Search for the cell housing the specified text and yield its (X, Y) center coordinate. 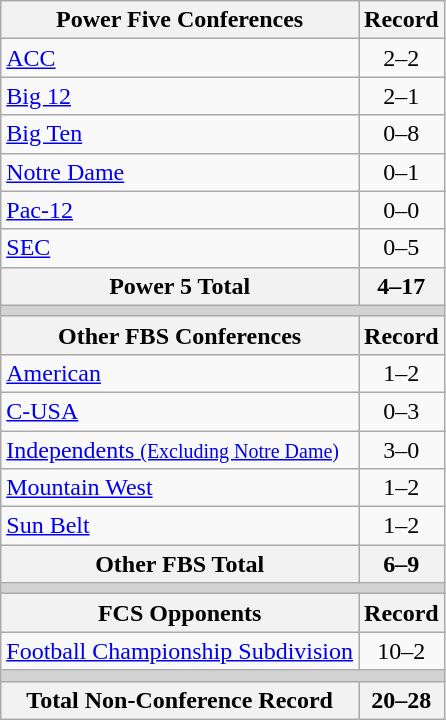
Big Ten (180, 134)
0–8 (402, 134)
Other FBS Conferences (180, 335)
10–2 (402, 651)
Independents (Excluding Notre Dame) (180, 449)
Power Five Conferences (180, 20)
American (180, 373)
Power 5 Total (180, 286)
Pac-12 (180, 210)
2–2 (402, 58)
Other FBS Total (180, 564)
0–5 (402, 248)
0–1 (402, 172)
2–1 (402, 96)
FCS Opponents (180, 613)
ACC (180, 58)
20–28 (402, 700)
SEC (180, 248)
Mountain West (180, 488)
Football Championship Subdivision (180, 651)
4–17 (402, 286)
C-USA (180, 411)
6–9 (402, 564)
Total Non-Conference Record (180, 700)
0–0 (402, 210)
Sun Belt (180, 526)
Notre Dame (180, 172)
Big 12 (180, 96)
0–3 (402, 411)
3–0 (402, 449)
